From the cell containing the given text, extract its center point as [X, Y] coordinate. 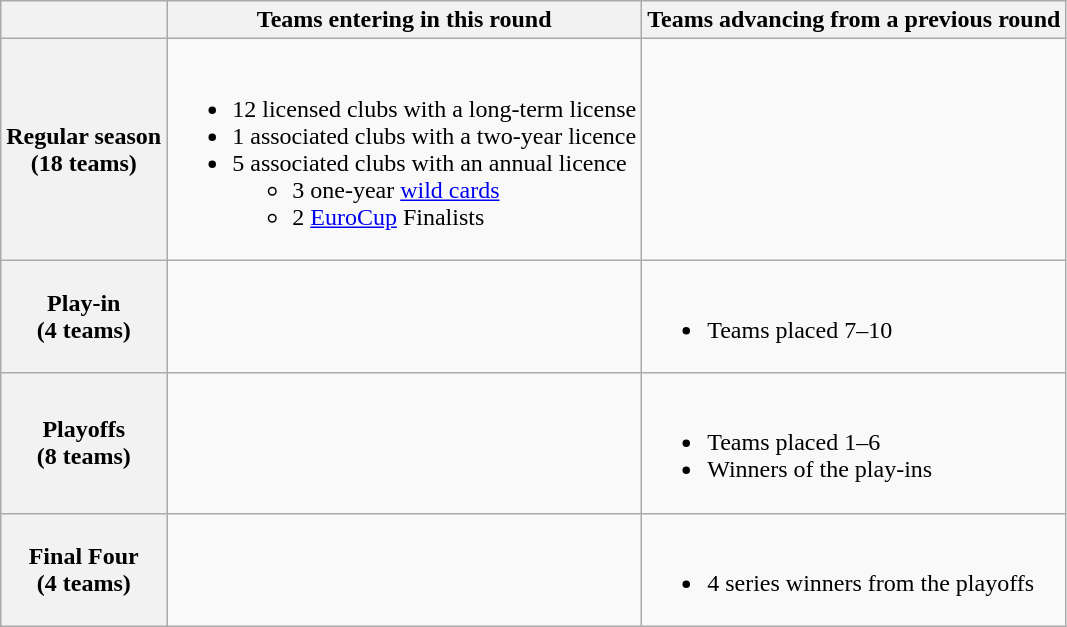
Playoffs(8 teams) [84, 443]
Teams placed 1–6Winners of the play-ins [854, 443]
Teams entering in this round [404, 20]
Play-in(4 teams) [84, 316]
4 series winners from the playoffs [854, 570]
Regular season(18 teams) [84, 150]
Teams placed 7–10 [854, 316]
Teams advancing from a previous round [854, 20]
Final Four(4 teams) [84, 570]
